Return [x, y] of the center of cell containing provided text 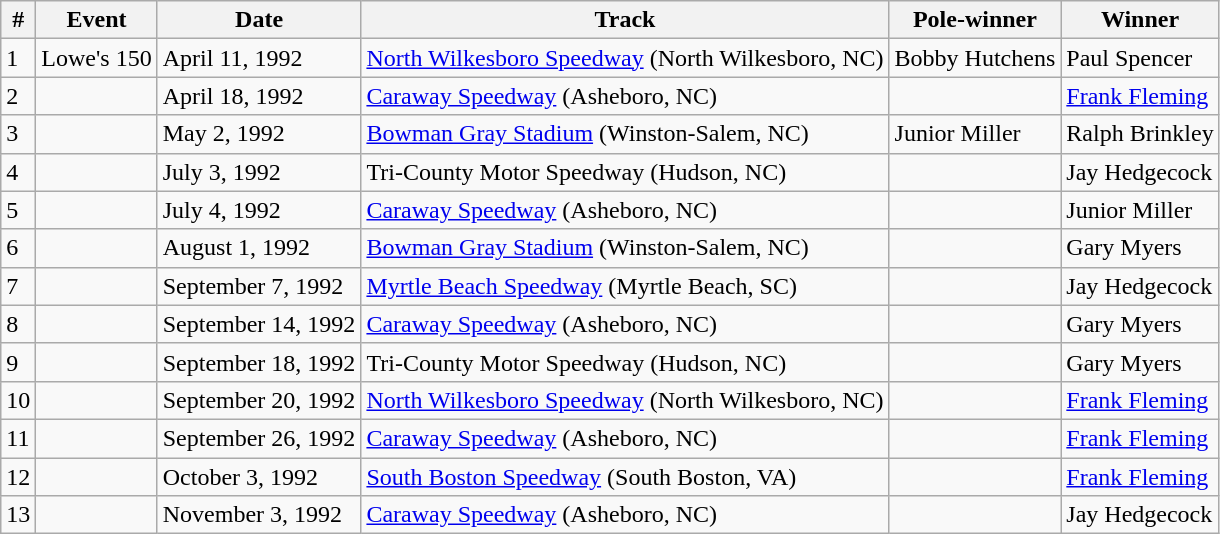
1 [18, 58]
Winner [1140, 20]
8 [18, 324]
10 [18, 400]
# [18, 20]
November 3, 1992 [259, 515]
September 26, 1992 [259, 438]
July 4, 1992 [259, 210]
Track [625, 20]
12 [18, 477]
5 [18, 210]
4 [18, 172]
September 20, 1992 [259, 400]
April 18, 1992 [259, 96]
July 3, 1992 [259, 172]
Lowe's 150 [96, 58]
September 14, 1992 [259, 324]
11 [18, 438]
2 [18, 96]
13 [18, 515]
Myrtle Beach Speedway (Myrtle Beach, SC) [625, 286]
9 [18, 362]
April 11, 1992 [259, 58]
September 18, 1992 [259, 362]
August 1, 1992 [259, 248]
Event [96, 20]
South Boston Speedway (South Boston, VA) [625, 477]
Bobby Hutchens [975, 58]
Paul Spencer [1140, 58]
6 [18, 248]
Date [259, 20]
May 2, 1992 [259, 134]
Pole-winner [975, 20]
Ralph Brinkley [1140, 134]
September 7, 1992 [259, 286]
October 3, 1992 [259, 477]
3 [18, 134]
7 [18, 286]
